Find where the given text appears and provide that cell's center as (x, y) coordinate. 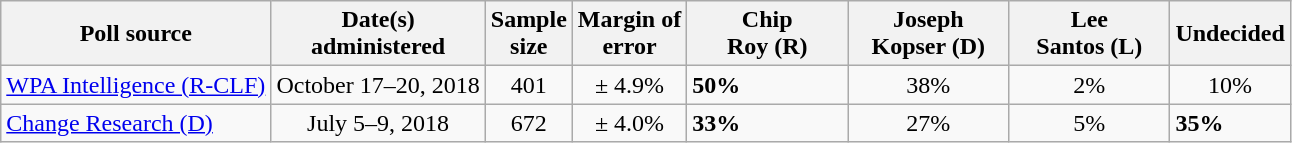
35% (1230, 123)
Undecided (1230, 34)
Poll source (136, 34)
LeeSantos (L) (1090, 34)
July 5–9, 2018 (378, 123)
Margin oferror (629, 34)
WPA Intelligence (R-CLF) (136, 85)
Samplesize (528, 34)
ChipRoy (R) (768, 34)
401 (528, 85)
± 4.9% (629, 85)
38% (928, 85)
October 17–20, 2018 (378, 85)
33% (768, 123)
672 (528, 123)
JosephKopser (D) (928, 34)
50% (768, 85)
5% (1090, 123)
± 4.0% (629, 123)
Change Research (D) (136, 123)
27% (928, 123)
2% (1090, 85)
Date(s)administered (378, 34)
10% (1230, 85)
